From the cell containing the given text, extract its center point as (x, y) coordinate. 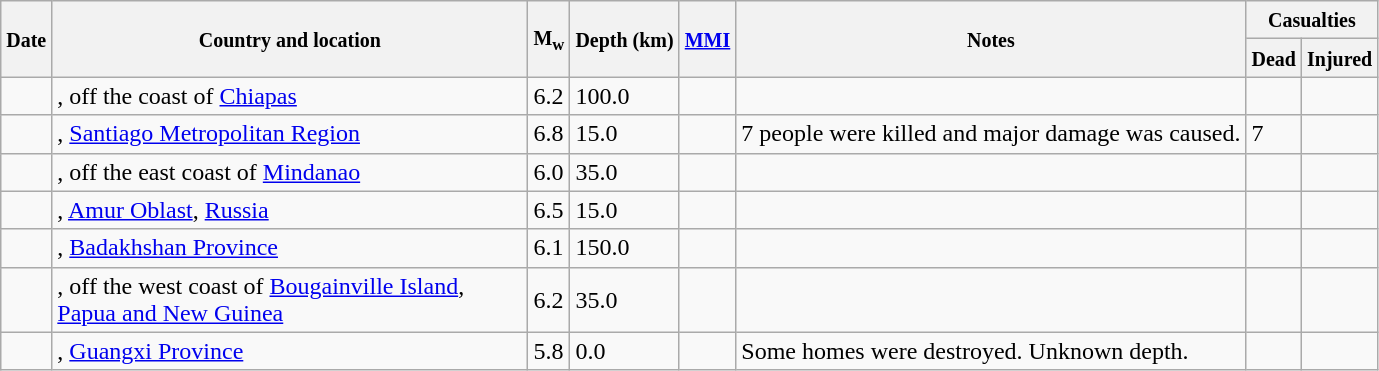
, off the east coast of Mindanao (290, 172)
Depth (km) (624, 39)
Dead (1274, 58)
Notes (991, 39)
150.0 (624, 248)
Date (26, 39)
Injured (1340, 58)
7 (1274, 134)
, off the coast of Chiapas (290, 96)
100.0 (624, 96)
6.1 (549, 248)
, Badakhshan Province (290, 248)
6.0 (549, 172)
Mw (549, 39)
6.5 (549, 210)
, Santiago Metropolitan Region (290, 134)
MMI (708, 39)
Some homes were destroyed. Unknown depth. (991, 351)
, off the west coast of Bougainville Island, Papua and New Guinea (290, 300)
5.8 (549, 351)
Casualties (1312, 20)
0.0 (624, 351)
, Amur Oblast, Russia (290, 210)
6.8 (549, 134)
Country and location (290, 39)
, Guangxi Province (290, 351)
7 people were killed and major damage was caused. (991, 134)
